Return (x, y) of the center of cell containing provided text 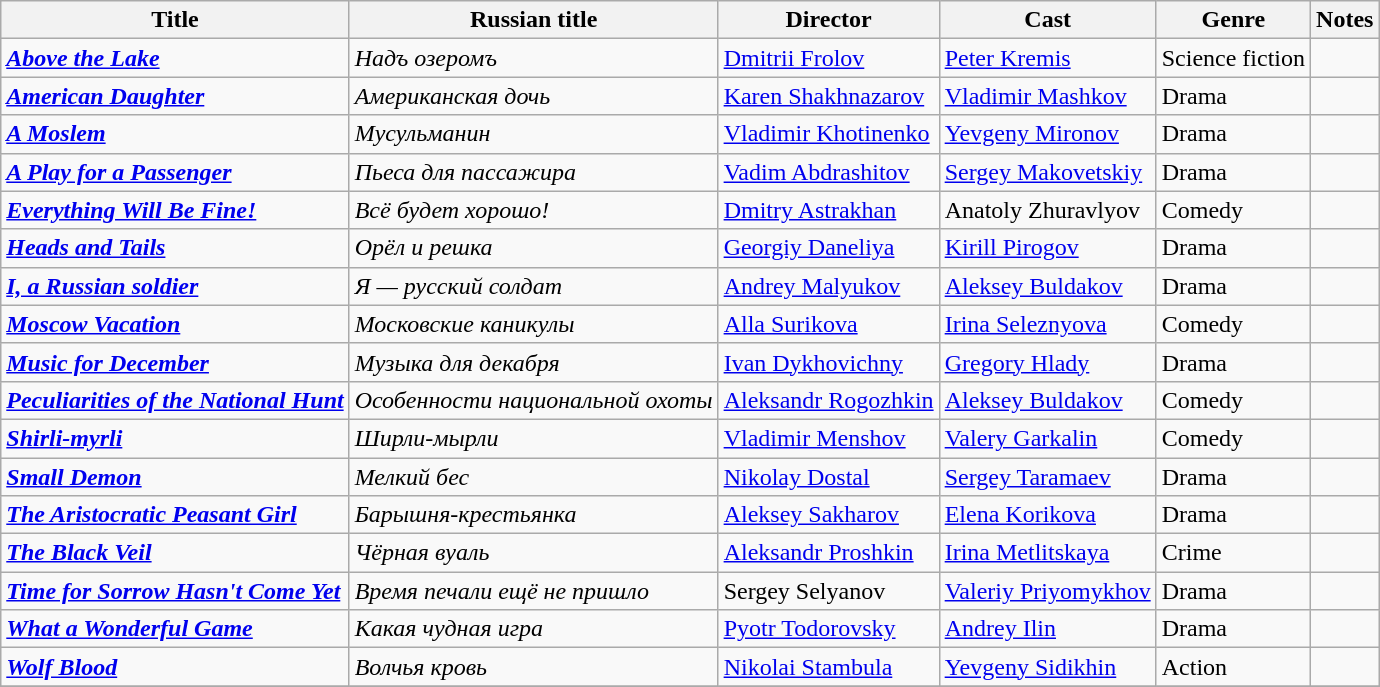
Shirli-myrli (175, 438)
Alla Surikova (828, 324)
Американская дочь (534, 96)
Moscow Vacation (175, 324)
Я — русский солдат (534, 286)
Cast (1048, 20)
Yevgeny Sidikhin (1048, 667)
Музыка для декабря (534, 362)
Georgiy Daneliya (828, 248)
Andrey Malyukov (828, 286)
Мелкий бес (534, 477)
Какая чудная игра (534, 629)
Vadim Abdrashitov (828, 172)
Pyotr Todorovsky (828, 629)
Dmitrii Frolov (828, 58)
Genre (1233, 20)
Anatoly Zhuravlyov (1048, 210)
Vladimir Menshov (828, 438)
Crime (1233, 553)
Everything Will Be Fine! (175, 210)
Science fiction (1233, 58)
Надъ озеромъ (534, 58)
American Daughter (175, 96)
The Black Veil (175, 553)
Sergey Taramaev (1048, 477)
Ширли-мырли (534, 438)
Title (175, 20)
A Moslem (175, 134)
Nikolai Stambula (828, 667)
Notes (1345, 20)
Время печали ещё не пришло (534, 591)
Особенности национальной охоты (534, 400)
Aleksey Sakharov (828, 515)
Ivan Dykhovichny (828, 362)
Kirill Pirogov (1048, 248)
A Play for a Passenger (175, 172)
Пьеса для пассажира (534, 172)
Aleksandr Rogozhkin (828, 400)
Irina Metlitskaya (1048, 553)
Heads and Tails (175, 248)
Vladimir Mashkov (1048, 96)
Elena Korikova (1048, 515)
Dmitry Astrakhan (828, 210)
Yevgeny Mironov (1048, 134)
Karen Shakhnazarov (828, 96)
Director (828, 20)
Московские каникулы (534, 324)
Nikolay Dostal (828, 477)
Wolf Blood (175, 667)
Sergey Selyanov (828, 591)
I, a Russian soldier (175, 286)
Irina Seleznyova (1048, 324)
Time for Sorrow Hasn't Come Yet (175, 591)
Peculiarities of the National Hunt (175, 400)
Andrey Ilin (1048, 629)
Орёл и решка (534, 248)
Всё будет хорошо! (534, 210)
The Aristocratic Peasant Girl (175, 515)
Russian title (534, 20)
What a Wonderful Game (175, 629)
Small Demon (175, 477)
Gregory Hlady (1048, 362)
Aleksandr Proshkin (828, 553)
Music for December (175, 362)
Волчья кровь (534, 667)
Peter Kremis (1048, 58)
Sergey Makovetskiy (1048, 172)
Valery Garkalin (1048, 438)
Action (1233, 667)
Мусульманин (534, 134)
Above the Lake (175, 58)
Vladimir Khotinenko (828, 134)
Чёрная вуаль (534, 553)
Valeriy Priyomykhov (1048, 591)
Барышня-крестьянка (534, 515)
